Return the [X, Y] coordinate for the center point of the cell that contains the specified text.  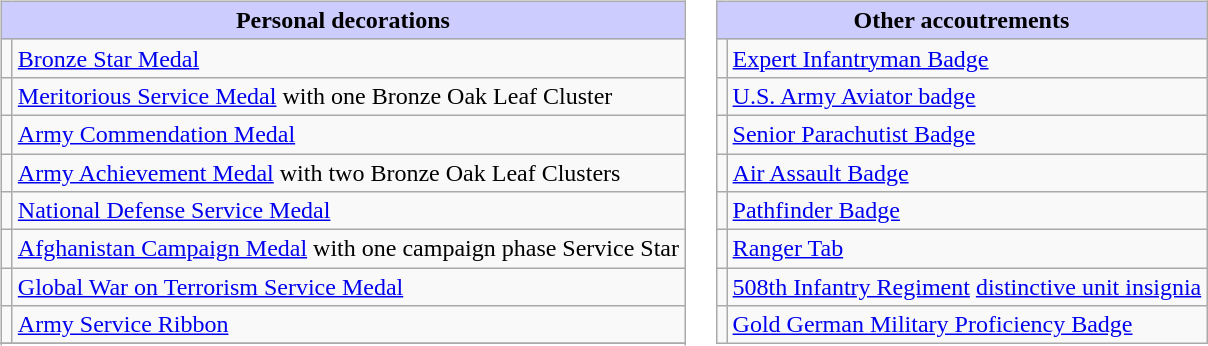
Army Service Ribbon [348, 325]
Pathfinder Badge [967, 211]
Global War on Terrorism Service Medal [348, 287]
Army Commendation Medal [348, 134]
Personal decorations [342, 20]
Bronze Star Medal [348, 58]
Expert Infantryman Badge [967, 58]
Afghanistan Campaign Medal with one campaign phase Service Star [348, 249]
National Defense Service Medal [348, 211]
Gold German Military Proficiency Badge [967, 325]
Army Achievement Medal with two Bronze Oak Leaf Clusters [348, 173]
508th Infantry Regiment distinctive unit insignia [967, 287]
U.S. Army Aviator badge [967, 96]
Other accoutrements [962, 20]
Meritorious Service Medal with one Bronze Oak Leaf Cluster [348, 96]
Ranger Tab [967, 249]
Air Assault Badge [967, 173]
Senior Parachutist Badge [967, 134]
